Detect which cell encompasses the target text, then output its [x, y] center coordinate. 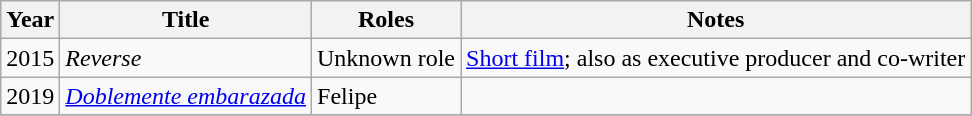
Short film; also as executive producer and co-writer [716, 58]
Year [30, 20]
Notes [716, 20]
2015 [30, 58]
Title [186, 20]
Reverse [186, 58]
Felipe [386, 96]
Doblemente embarazada [186, 96]
2019 [30, 96]
Unknown role [386, 58]
Roles [386, 20]
